Detect which cell encompasses the target text, then output its (X, Y) center coordinate. 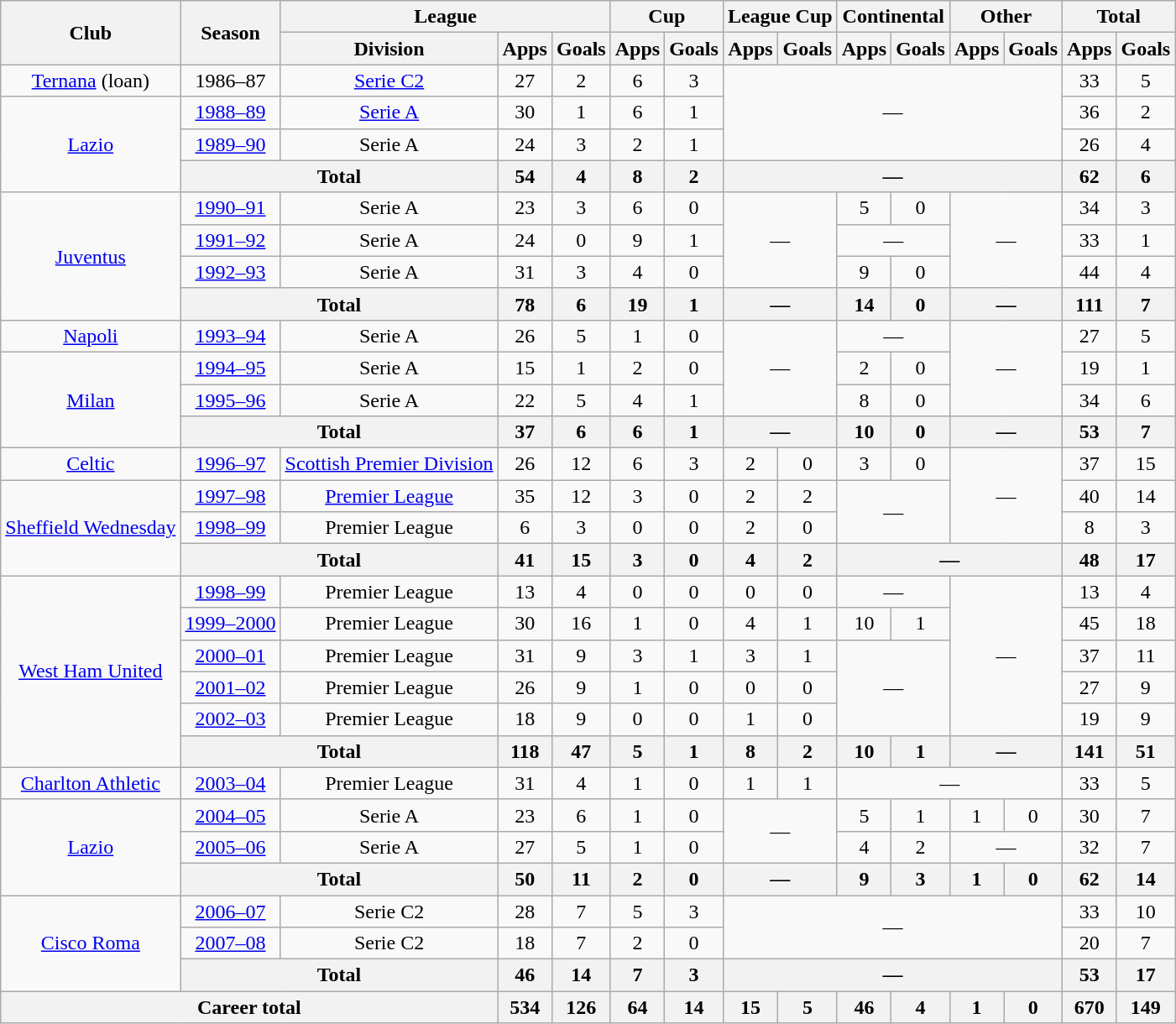
126 (581, 1007)
1995–96 (230, 400)
Season (230, 33)
Charlton Athletic (91, 783)
2006–07 (230, 911)
35 (525, 496)
22 (525, 400)
118 (525, 751)
Division (389, 49)
Ternana (loan) (91, 81)
Celtic (91, 464)
League Cup (780, 17)
1991–92 (230, 240)
2005–06 (230, 847)
2002–03 (230, 719)
51 (1146, 751)
Cisco Roma (91, 943)
2001–02 (230, 687)
48 (1090, 560)
1996–97 (230, 464)
2004–05 (230, 815)
1989–90 (230, 144)
45 (1090, 624)
64 (637, 1007)
Other (1006, 17)
Napoli (91, 336)
2007–08 (230, 943)
League (445, 17)
Sheffield Wednesday (91, 528)
141 (1090, 751)
40 (1090, 496)
28 (525, 911)
1993–94 (230, 336)
1992–93 (230, 272)
50 (525, 879)
2003–04 (230, 783)
2000–01 (230, 656)
1999–2000 (230, 624)
149 (1146, 1007)
20 (1090, 943)
32 (1090, 847)
Milan (91, 400)
111 (1090, 304)
534 (525, 1007)
670 (1090, 1007)
Juventus (91, 256)
1990–91 (230, 208)
Continental (893, 17)
54 (525, 176)
78 (525, 304)
Career total (249, 1007)
Club (91, 33)
Cup (666, 17)
Scottish Premier Division (389, 464)
1997–98 (230, 496)
West Ham United (91, 671)
44 (1090, 272)
1988–89 (230, 112)
16 (581, 624)
1986–87 (230, 81)
41 (525, 560)
1994–95 (230, 368)
47 (581, 751)
36 (1090, 112)
